Locate the cell with the specified text and output its (X, Y) center coordinate. 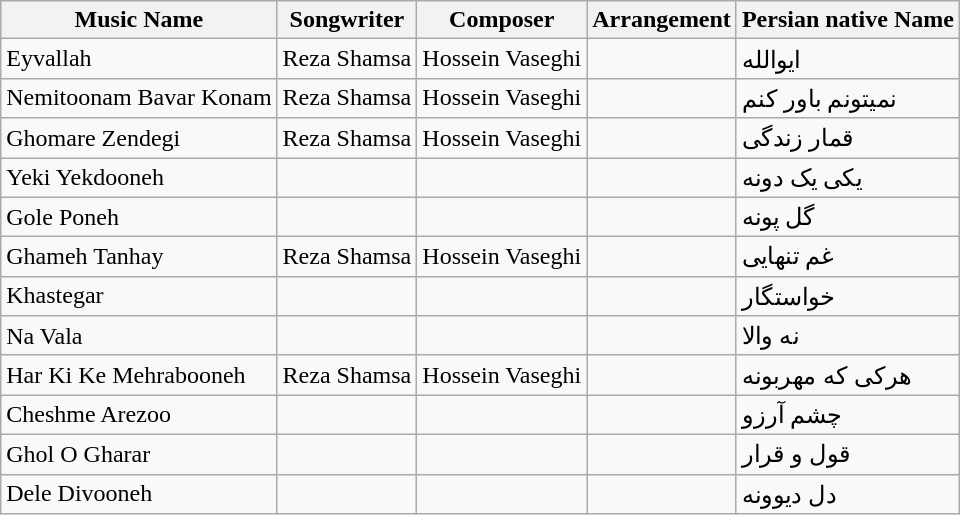
Yeki Yekdooneh (139, 178)
Arrangement (662, 20)
Songwriter (347, 20)
Music Name (139, 20)
Na Vala (139, 336)
Cheshme Arezoo (139, 415)
قول و قرار (848, 454)
Nemitoonam Bavar Konam (139, 98)
خواستگار (848, 296)
Har Ki Ke Mehrabooneh (139, 375)
Dele Divooneh (139, 494)
Ghameh Tanhay (139, 257)
Ghomare Zendegi (139, 138)
دل دیوونه (848, 494)
Khastegar (139, 296)
یکی یک دونه (848, 178)
چشم آرزو (848, 415)
قمار زندگی (848, 138)
نمیتونم باور کنم (848, 98)
هرکی که مهربونه (848, 375)
Eyvallah (139, 59)
Gole Poneh (139, 217)
ایوالله (848, 59)
گل پونه (848, 217)
غم تنهایی (848, 257)
Composer (502, 20)
Ghol O Gharar (139, 454)
نه والا (848, 336)
Persian native Name (848, 20)
